Detect which cell encompasses the target text, then output its [X, Y] center coordinate. 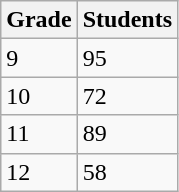
Students [127, 20]
12 [39, 172]
9 [39, 58]
89 [127, 134]
Grade [39, 20]
58 [127, 172]
11 [39, 134]
10 [39, 96]
72 [127, 96]
95 [127, 58]
